Provide the [x, y] coordinate of the cell's center where the given text is located.  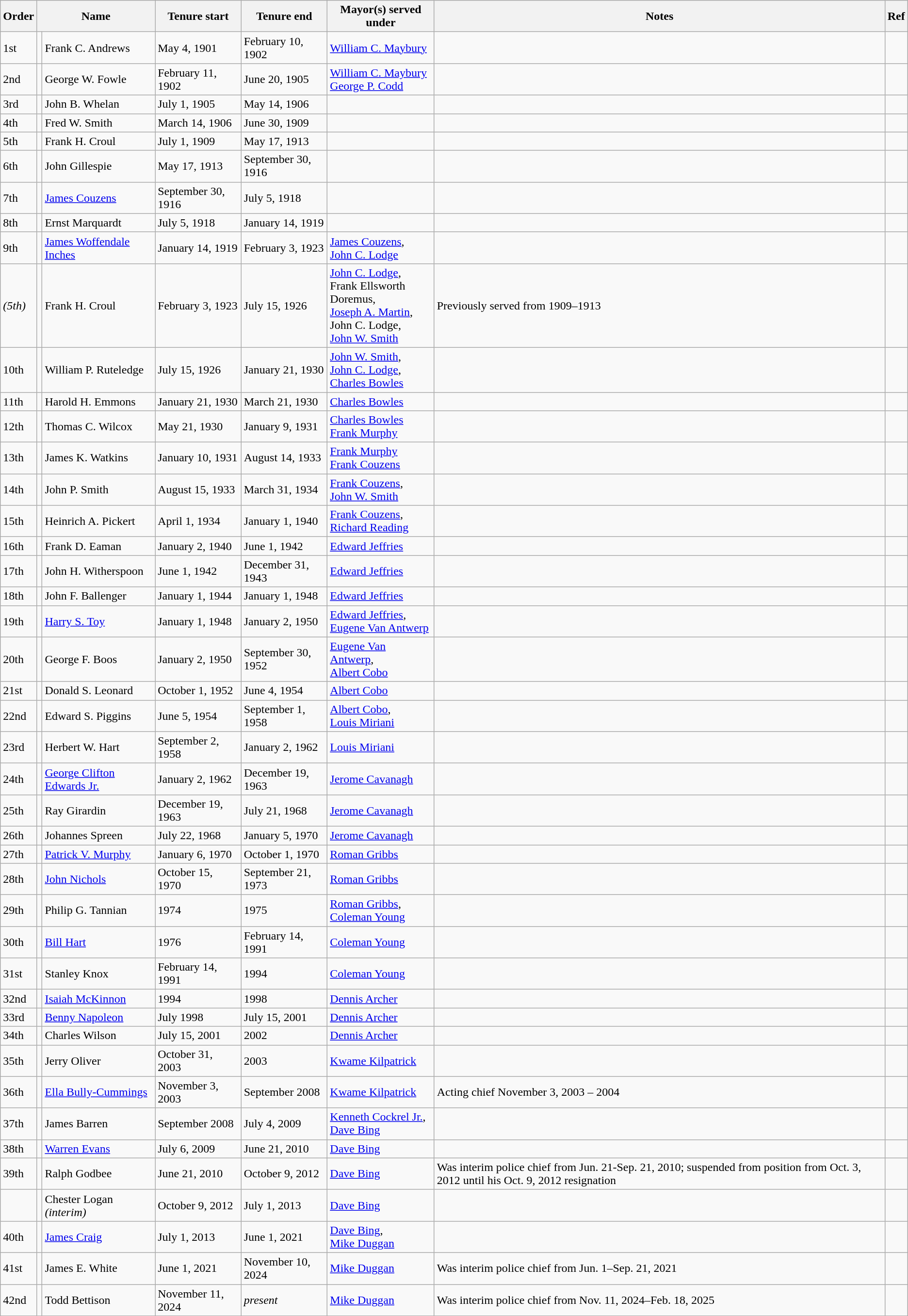
September 21, 1973 [284, 879]
October 1, 1970 [284, 854]
17th [18, 571]
29th [18, 911]
March 21, 1930 [284, 401]
Heinrich A. Pickert [99, 521]
Chester Logan (interim) [99, 1205]
32nd [18, 999]
James Barren [99, 1123]
2nd [18, 80]
Harold H. Emmons [99, 401]
27th [18, 854]
George W. Fowle [99, 80]
John B. Whelan [99, 104]
Benny Napoleon [99, 1017]
Ralph Godbee [99, 1174]
15th [18, 521]
Notes [660, 16]
Donald S. Leonard [99, 691]
20th [18, 659]
Order [18, 16]
James E. White [99, 1268]
February 11, 1902 [198, 80]
Louis Miriani [381, 747]
1998 [284, 999]
37th [18, 1123]
Ray Girardin [99, 810]
Frank C. Andrews [99, 48]
John F. Ballenger [99, 596]
5th [18, 141]
July 22, 1968 [198, 835]
19th [18, 621]
Stanley Knox [99, 974]
35th [18, 1060]
George Clifton Edwards Jr. [99, 779]
William C. Maybury [381, 48]
Frank D. Eaman [99, 546]
Ref [896, 16]
42nd [18, 1300]
12th [18, 427]
Previously served from 1909–1913 [660, 306]
22nd [18, 716]
March 31, 1934 [284, 490]
John W. Smith,John C. Lodge,Charles Bowles [381, 370]
May 4, 1901 [198, 48]
31st [18, 974]
July 1, 1909 [198, 141]
June 4, 1954 [284, 691]
13th [18, 458]
8th [18, 223]
Jerry Oliver [99, 1060]
July 6, 2009 [198, 1149]
January 10, 1931 [198, 458]
Name [96, 16]
July 1, 1905 [198, 104]
4th [18, 123]
Acting chief November 3, 2003 – 2004 [660, 1092]
30th [18, 942]
March 14, 1906 [198, 123]
Was interim police chief from Nov. 11, 2024–Feb. 18, 2025 [660, 1300]
Philip G. Tannian [99, 911]
Ella Bully-Cummings [99, 1092]
Johannes Spreen [99, 835]
Albert Cobo,Louis Miriani [381, 716]
Frank Couzens, Richard Reading [381, 521]
(5th) [18, 306]
2003 [284, 1060]
Charles Wilson [99, 1036]
21st [18, 691]
July 1998 [198, 1017]
September 2, 1958 [198, 747]
Albert Cobo [381, 691]
October 1, 1952 [198, 691]
Fred W. Smith [99, 123]
24th [18, 779]
36th [18, 1092]
Was interim police chief from Jun. 21-Sep. 21, 2010; suspended from position from Oct. 3, 2012 until his Oct. 9, 2012 resignation [660, 1174]
February 10, 1902 [284, 48]
9th [18, 247]
John P. Smith [99, 490]
Warren Evans [99, 1149]
November 10, 2024 [284, 1268]
10th [18, 370]
James K. Watkins [99, 458]
July 21, 1968 [284, 810]
November 11, 2024 [198, 1300]
Charles BowlesFrank Murphy [381, 427]
11th [18, 401]
January 6, 1970 [198, 854]
John Gillespie [99, 166]
James Couzens [99, 198]
39th [18, 1174]
June 20, 1905 [284, 80]
May 21, 1930 [198, 427]
Roman Gribbs,Coleman Young [381, 911]
33rd [18, 1017]
34th [18, 1036]
Harry S. Toy [99, 621]
Charles Bowles [381, 401]
April 1, 1934 [198, 521]
2002 [284, 1036]
Tenure end [284, 16]
Herbert W. Hart [99, 747]
June 30, 1909 [284, 123]
September 1, 1958 [284, 716]
Was interim police chief from Jun. 1–Sep. 21, 2021 [660, 1268]
November 3, 2003 [198, 1092]
Patrick V. Murphy [99, 854]
Eugene Van Antwerp,Albert Cobo [381, 659]
James Couzens,John C. Lodge [381, 247]
September 30, 1952 [284, 659]
3rd [18, 104]
7th [18, 198]
January 1, 1940 [284, 521]
John Nichols [99, 879]
William P. Ruteledge [99, 370]
James Craig [99, 1237]
Frank Couzens,John W. Smith [381, 490]
January 1, 1944 [198, 596]
July 4, 2009 [284, 1123]
23rd [18, 747]
Kenneth Cockrel Jr.,Dave Bing [381, 1123]
January 9, 1931 [284, 427]
Isaiah McKinnon [99, 999]
26th [18, 835]
January 5, 1970 [284, 835]
John C. Lodge,Frank Ellsworth Doremus,Joseph A. Martin,John C. Lodge, John W. Smith [381, 306]
Bill Hart [99, 942]
Tenure start [198, 16]
William C. MayburyGeorge P. Codd [381, 80]
present [284, 1300]
25th [18, 810]
Todd Bettison [99, 1300]
James Woffendale Inches [99, 247]
August 14, 1933 [284, 458]
14th [18, 490]
George F. Boos [99, 659]
May 14, 1906 [284, 104]
1975 [284, 911]
1974 [198, 911]
1976 [198, 942]
38th [18, 1149]
August 15, 1933 [198, 490]
16th [18, 546]
1st [18, 48]
Ernst Marquardt [99, 223]
Frank MurphyFrank Couzens [381, 458]
October 31, 2003 [198, 1060]
Thomas C. Wilcox [99, 427]
John H. Witherspoon [99, 571]
October 15, 1970 [198, 879]
June 5, 1954 [198, 716]
December 31, 1943 [284, 571]
January 2, 1940 [198, 546]
6th [18, 166]
Edward S. Piggins [99, 716]
Dave Bing,Mike Duggan [381, 1237]
28th [18, 879]
40th [18, 1237]
Edward Jeffries,Eugene Van Antwerp [381, 621]
18th [18, 596]
Mayor(s) served under [381, 16]
41st [18, 1268]
